From the cell containing the given text, extract its center point as [x, y] coordinate. 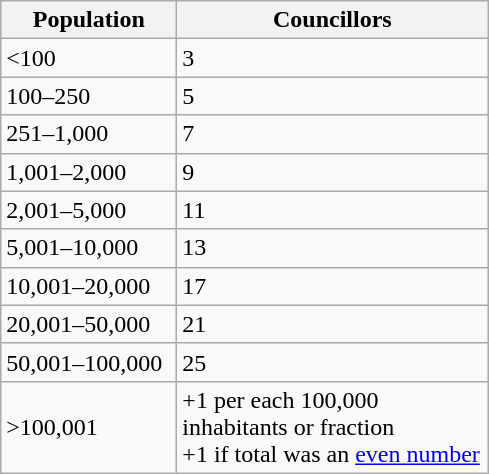
+1 per each 100,000 inhabitants or fraction+1 if total was an even number [332, 427]
11 [332, 210]
50,001–100,000 [89, 362]
100–250 [89, 96]
9 [332, 172]
21 [332, 324]
17 [332, 286]
25 [332, 362]
<100 [89, 58]
>100,001 [89, 427]
Population [89, 20]
3 [332, 58]
5 [332, 96]
Councillors [332, 20]
13 [332, 248]
10,001–20,000 [89, 286]
2,001–5,000 [89, 210]
251–1,000 [89, 134]
20,001–50,000 [89, 324]
1,001–2,000 [89, 172]
7 [332, 134]
5,001–10,000 [89, 248]
